Extract the (x, y) coordinate from the center of the cell holding the provided text.  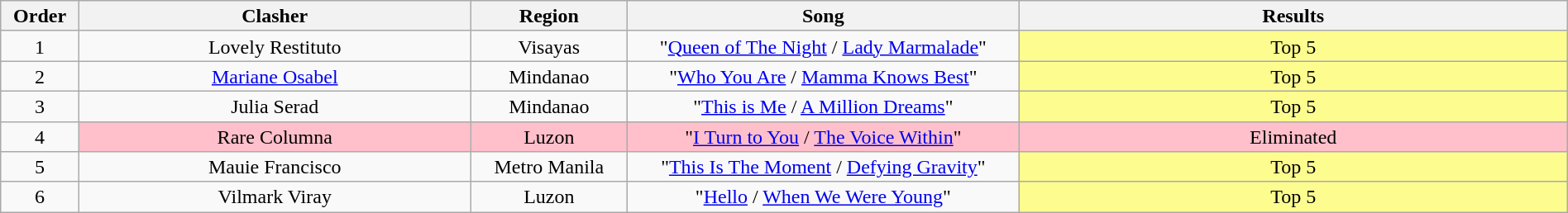
Rare Columna (275, 137)
Julia Serad (275, 106)
"Queen of The Night / Lady Marmalade" (824, 46)
2 (40, 76)
Mariane Osabel (275, 76)
Region (549, 17)
"Hello / When We Were Young" (824, 196)
3 (40, 106)
Song (824, 17)
4 (40, 137)
"I Turn to You / The Voice Within" (824, 137)
Vilmark Viray (275, 196)
1 (40, 46)
Eliminated (1293, 137)
Visayas (549, 46)
Metro Manila (549, 167)
Clasher (275, 17)
"Who You Are / Mamma Knows Best" (824, 76)
Mauie Francisco (275, 167)
Results (1293, 17)
6 (40, 196)
Order (40, 17)
"This Is The Moment / Defying Gravity" (824, 167)
5 (40, 167)
"This is Me / A Million Dreams" (824, 106)
Lovely Restituto (275, 46)
